For the text-containing cell, return its midpoint in [x, y] coordinate format. 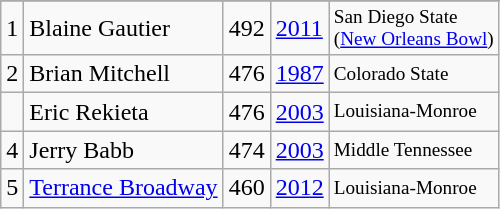
474 [246, 150]
Eric Rekieta [124, 112]
2011 [300, 28]
San Diego State(New Orleans Bowl) [414, 28]
460 [246, 188]
1987 [300, 74]
5 [12, 188]
Middle Tennessee [414, 150]
Blaine Gautier [124, 28]
1 [12, 28]
2 [12, 74]
Jerry Babb [124, 150]
4 [12, 150]
Terrance Broadway [124, 188]
Colorado State [414, 74]
2012 [300, 188]
Brian Mitchell [124, 74]
492 [246, 28]
